Return the [X, Y] coordinate for the center point of the cell that contains the specified text.  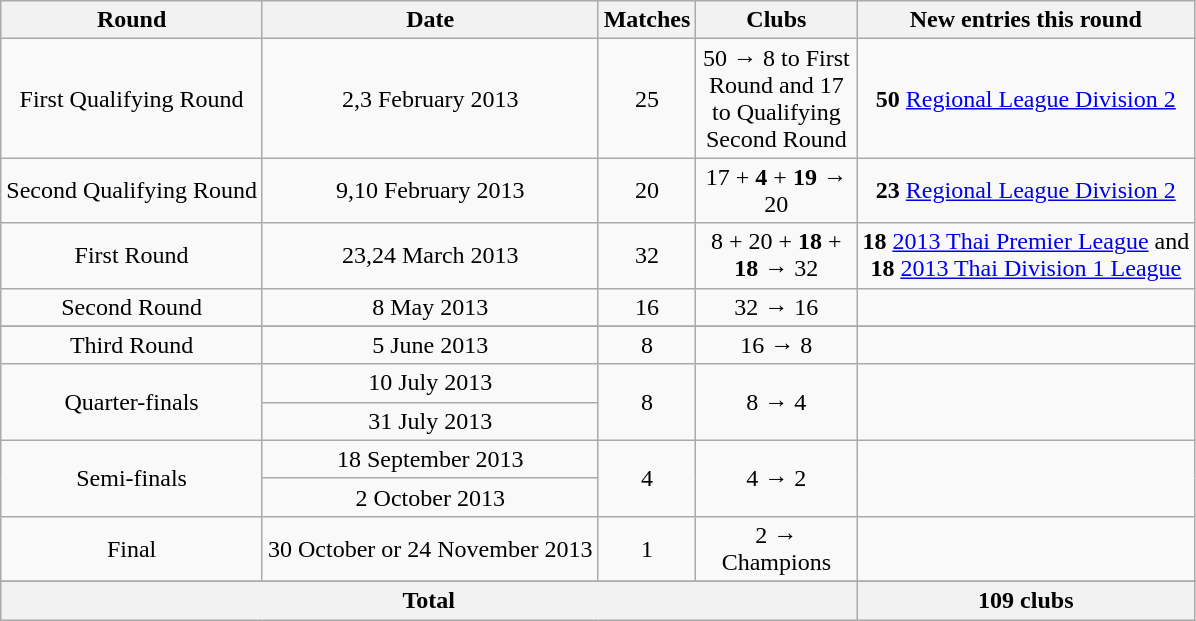
5 June 2013 [430, 345]
Clubs [776, 20]
109 clubs [1026, 600]
16 [647, 307]
2 → Champions [776, 548]
10 July 2013 [430, 383]
50 Regional League Division 2 [1026, 98]
Quarter-finals [132, 402]
Final [132, 548]
First Round [132, 256]
1 [647, 548]
18 September 2013 [430, 459]
20 [647, 190]
31 July 2013 [430, 421]
2,3 February 2013 [430, 98]
50 → 8 to First Round and 17 to Qualifying Second Round [776, 98]
Third Round [132, 345]
8 + 20 + 18 + 18 → 32 [776, 256]
Date [430, 20]
2 October 2013 [430, 497]
25 [647, 98]
Round [132, 20]
8 → 4 [776, 402]
4 → 2 [776, 478]
23,24 March 2013 [430, 256]
Second Qualifying Round [132, 190]
8 May 2013 [430, 307]
17 + 4 + 19 → 20 [776, 190]
32 → 16 [776, 307]
30 October or 24 November 2013 [430, 548]
32 [647, 256]
4 [647, 478]
23 Regional League Division 2 [1026, 190]
16 → 8 [776, 345]
Second Round [132, 307]
Matches [647, 20]
Total [429, 600]
18 2013 Thai Premier League and 18 2013 Thai Division 1 League [1026, 256]
Semi-finals [132, 478]
9,10 February 2013 [430, 190]
First Qualifying Round [132, 98]
New entries this round [1026, 20]
